Output the (x, y) coordinate of the center of the cell containing the given text.  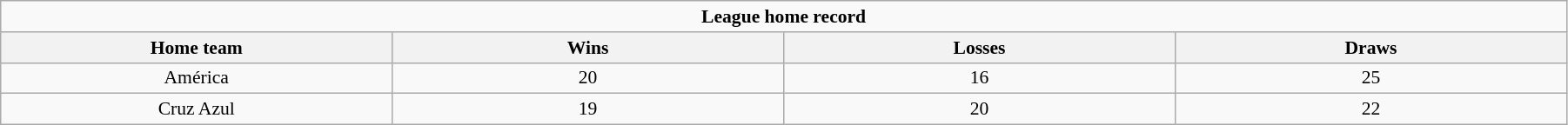
Losses (980, 48)
Home team (197, 48)
25 (1370, 78)
League home record (784, 16)
Wins (588, 48)
Draws (1370, 48)
16 (980, 78)
22 (1370, 109)
Cruz Azul (197, 109)
América (197, 78)
19 (588, 109)
